Output the [X, Y] coordinate of the center of the cell containing the given text.  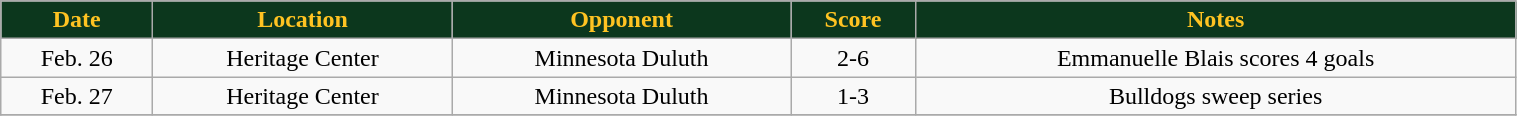
Date [77, 20]
Emmanuelle Blais scores 4 goals [1216, 58]
Score [853, 20]
2-6 [853, 58]
Feb. 26 [77, 58]
Bulldogs sweep series [1216, 96]
1-3 [853, 96]
Location [302, 20]
Notes [1216, 20]
Feb. 27 [77, 96]
Opponent [622, 20]
